Identify which cell holds the provided text, then report its [X, Y] central coordinate. 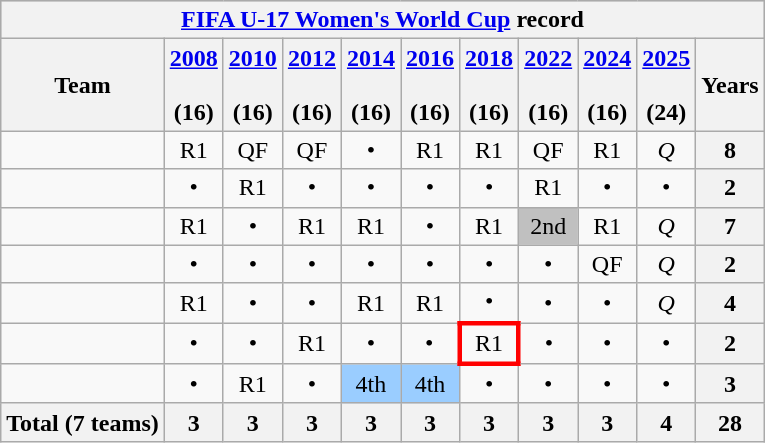
2nd [548, 226]
2010(16) [252, 85]
2018(16) [490, 85]
2022(16) [548, 85]
28 [730, 422]
Years [730, 85]
2025(24) [666, 85]
8 [730, 150]
2024(16) [608, 85]
FIFA U-17 Women's World Cup record [382, 20]
Team [83, 85]
2016(16) [430, 85]
7 [730, 226]
Total (7 teams) [83, 422]
2012(16) [312, 85]
2008(16) [194, 85]
2014(16) [370, 85]
